Determine the (x, y) coordinate at the center of the cell enclosing the given text.  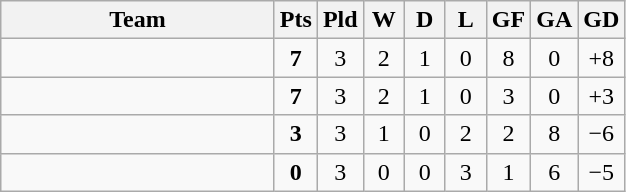
GA (554, 20)
Team (138, 20)
−6 (602, 134)
GF (508, 20)
GD (602, 20)
6 (554, 172)
−5 (602, 172)
Pts (296, 20)
+8 (602, 58)
+3 (602, 96)
D (424, 20)
L (466, 20)
W (384, 20)
Pld (340, 20)
